Scan for the cell matching the given text and deliver its [X, Y] coordinate at center. 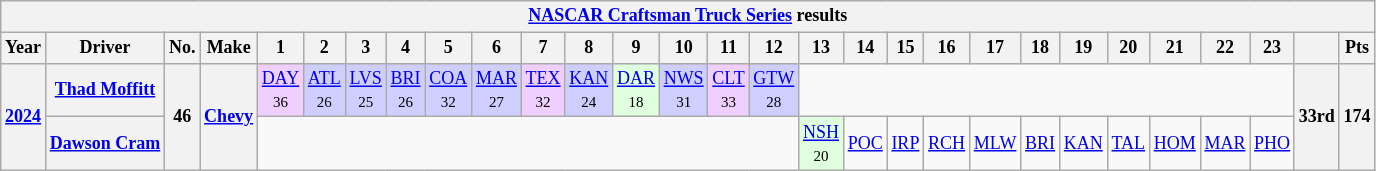
12 [774, 48]
No. [182, 48]
DAY36 [280, 90]
KAN [1083, 144]
33rd [1316, 116]
13 [822, 48]
TEX32 [543, 90]
BRI [1040, 144]
Thad Moffitt [104, 90]
ATL26 [324, 90]
10 [684, 48]
MAR [1225, 144]
CLT33 [728, 90]
22 [1225, 48]
2024 [24, 116]
9 [636, 48]
3 [366, 48]
11 [728, 48]
GTW28 [774, 90]
Make [229, 48]
RCH [947, 144]
18 [1040, 48]
7 [543, 48]
BRI26 [406, 90]
IRP [906, 144]
174 [1357, 116]
15 [906, 48]
NSH20 [822, 144]
Chevy [229, 116]
Driver [104, 48]
Year [24, 48]
NWS31 [684, 90]
POC [865, 144]
8 [589, 48]
21 [1174, 48]
COA32 [448, 90]
20 [1128, 48]
DAR18 [636, 90]
MLW [994, 144]
5 [448, 48]
4 [406, 48]
17 [994, 48]
Dawson Cram [104, 144]
1 [280, 48]
LVS25 [366, 90]
19 [1083, 48]
NASCAR Craftsman Truck Series results [688, 16]
MAR27 [497, 90]
46 [182, 116]
PHO [1272, 144]
6 [497, 48]
TAL [1128, 144]
14 [865, 48]
2 [324, 48]
HOM [1174, 144]
KAN24 [589, 90]
23 [1272, 48]
16 [947, 48]
Pts [1357, 48]
